Return the [X, Y] coordinate for the center point of the cell that contains the specified text.  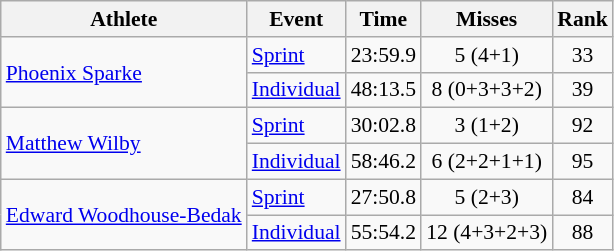
27:50.8 [384, 197]
3 (1+2) [486, 126]
92 [582, 126]
30:02.8 [384, 126]
95 [582, 162]
Edward Woodhouse-Bedak [124, 214]
Event [296, 19]
8 (0+3+3+2) [486, 90]
48:13.5 [384, 90]
6 (2+2+1+1) [486, 162]
88 [582, 233]
Matthew Wilby [124, 144]
5 (2+3) [486, 197]
23:59.9 [384, 55]
58:46.2 [384, 162]
5 (4+1) [486, 55]
39 [582, 90]
84 [582, 197]
Athlete [124, 19]
Misses [486, 19]
Phoenix Sparke [124, 72]
Time [384, 19]
33 [582, 55]
55:54.2 [384, 233]
12 (4+3+2+3) [486, 233]
Rank [582, 19]
